Return (X, Y) of the center of cell containing provided text 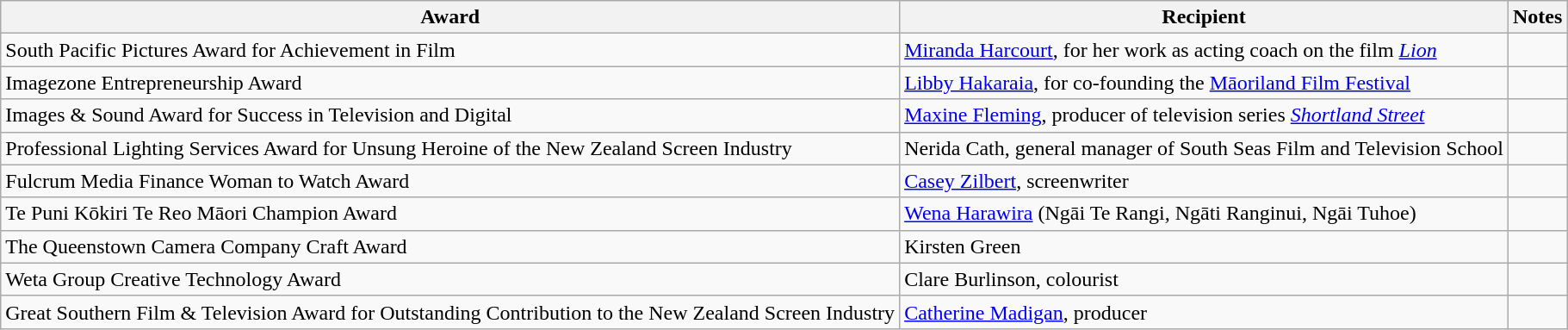
The Queenstown Camera Company Craft Award (450, 246)
Recipient (1204, 17)
Casey Zilbert, screenwriter (1204, 181)
Notes (1537, 17)
Nerida Cath, general manager of South Seas Film and Television School (1204, 148)
Kirsten Green (1204, 246)
Imagezone Entrepreneurship Award (450, 83)
Weta Group Creative Technology Award (450, 279)
Libby Hakaraia, for co-founding the Māoriland Film Festival (1204, 83)
Catherine Madigan, producer (1204, 312)
Images & Sound Award for Success in Television and Digital (450, 115)
Wena Harawira (Ngāi Te Rangi, Ngāti Ranginui, Ngāi Tuhoe) (1204, 214)
Professional Lighting Services Award for Unsung Heroine of the New Zealand Screen Industry (450, 148)
Great Southern Film & Television Award for Outstanding Contribution to the New Zealand Screen Industry (450, 312)
Te Puni Kōkiri Te Reo Māori Champion Award (450, 214)
Maxine Fleming, producer of television series Shortland Street (1204, 115)
Award (450, 17)
Fulcrum Media Finance Woman to Watch Award (450, 181)
South Pacific Pictures Award for Achievement in Film (450, 50)
Miranda Harcourt, for her work as acting coach on the film Lion (1204, 50)
Clare Burlinson, colourist (1204, 279)
